Find where the given text appears and provide that cell's center as (X, Y) coordinate. 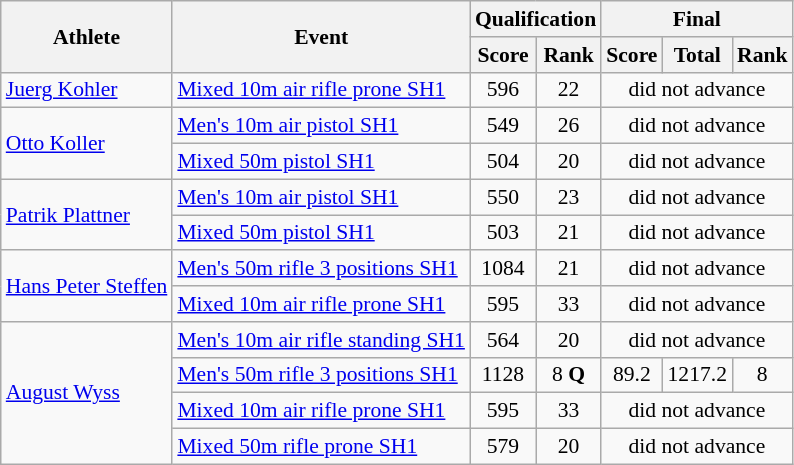
Juerg Kohler (87, 90)
1128 (503, 375)
549 (503, 126)
Otto Koller (87, 144)
Mixed 50m rifle prone SH1 (321, 447)
26 (568, 126)
Total (698, 55)
596 (503, 90)
564 (503, 340)
8 Q (568, 375)
Event (321, 36)
Athlete (87, 36)
Patrik Plattner (87, 214)
22 (568, 90)
1084 (503, 269)
550 (503, 197)
23 (568, 197)
1217.2 (698, 375)
89.2 (632, 375)
August Wyss (87, 393)
Hans Peter Steffen (87, 286)
Qualification (536, 19)
504 (503, 162)
Men's 10m air rifle standing SH1 (321, 340)
503 (503, 233)
579 (503, 447)
Final (696, 19)
8 (762, 375)
